Scan for the cell matching the given text and deliver its [X, Y] coordinate at center. 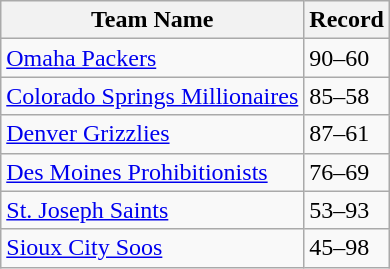
76–69 [347, 172]
53–93 [347, 210]
Team Name [152, 20]
85–58 [347, 96]
Denver Grizzlies [152, 134]
45–98 [347, 248]
90–60 [347, 58]
Record [347, 20]
Omaha Packers [152, 58]
St. Joseph Saints [152, 210]
Sioux City Soos [152, 248]
Des Moines Prohibitionists [152, 172]
Colorado Springs Millionaires [152, 96]
87–61 [347, 134]
